Output the (X, Y) coordinate of the center of the cell containing the given text.  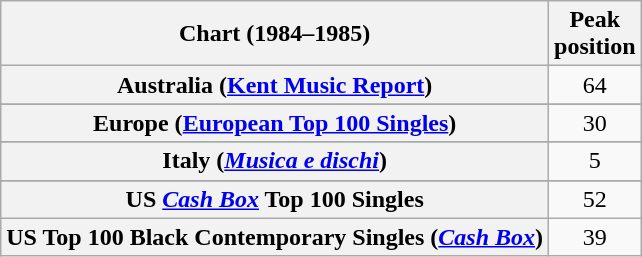
64 (595, 85)
Europe (European Top 100 Singles) (275, 123)
Australia (Kent Music Report) (275, 85)
US Top 100 Black Contemporary Singles (Cash Box) (275, 237)
Peakposition (595, 34)
52 (595, 199)
39 (595, 237)
30 (595, 123)
US Cash Box Top 100 Singles (275, 199)
Chart (1984–1985) (275, 34)
5 (595, 161)
Italy (Musica e dischi) (275, 161)
